Search for the cell housing the specified text and yield its (x, y) center coordinate. 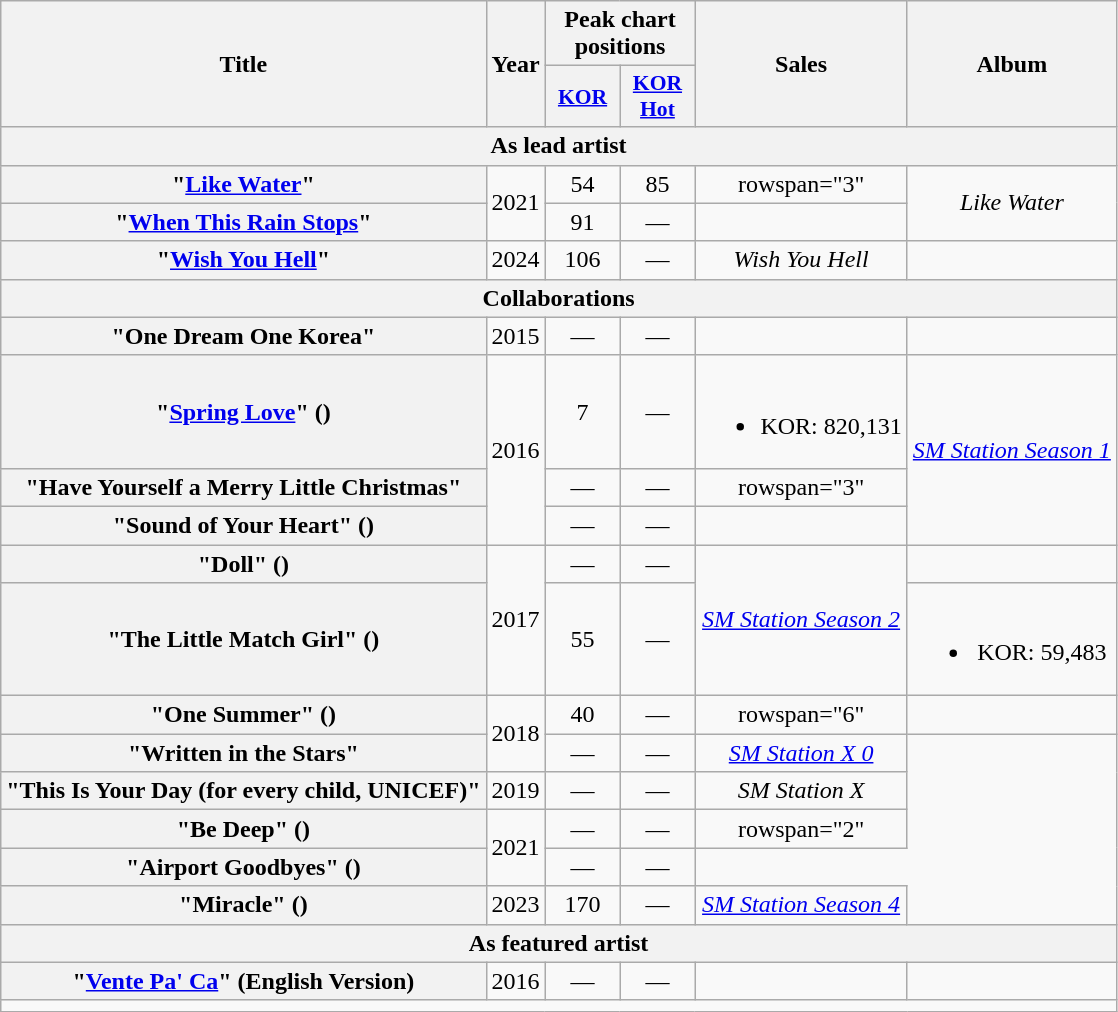
rowspan="2" (801, 829)
KOR (582, 96)
Collaborations (559, 298)
2018 (516, 734)
Like Water (1012, 203)
SM Station X 0 (801, 753)
KOR Hot (658, 96)
7 (582, 412)
"One Dream One Korea" (244, 336)
2017 (516, 620)
"Like Water" (244, 184)
"The Little Match Girl" () (244, 640)
"Sound of Your Heart" () (244, 525)
"Miracle" () (244, 905)
Album (1012, 64)
As featured artist (559, 943)
KOR: 59,483 (1012, 640)
2023 (516, 905)
91 (582, 222)
106 (582, 260)
Title (244, 64)
2024 (516, 260)
"Doll" () (244, 563)
Peak chart positions (620, 34)
2019 (516, 791)
85 (658, 184)
Year (516, 64)
40 (582, 715)
"Be Deep" () (244, 829)
"This Is Your Day (for every child, UNICEF)" (244, 791)
"Airport Goodbyes" () (244, 867)
55 (582, 640)
KOR: 820,131 (801, 412)
SM Station Season 4 (801, 905)
2015 (516, 336)
170 (582, 905)
"When This Rain Stops" (244, 222)
Wish You Hell (801, 260)
rowspan="6" (801, 715)
As lead artist (559, 146)
SM Station Season 1 (1012, 450)
SM Station Season 2 (801, 620)
"Have Yourself a Merry Little Christmas" (244, 487)
"Vente Pa' Ca" (English Version) (244, 981)
54 (582, 184)
Sales (801, 64)
"Spring Love" () (244, 412)
"Wish You Hell" (244, 260)
SM Station X (801, 791)
"Written in the Stars" (244, 753)
"One Summer" () (244, 715)
